Scan for the cell matching the given text and deliver its [X, Y] coordinate at center. 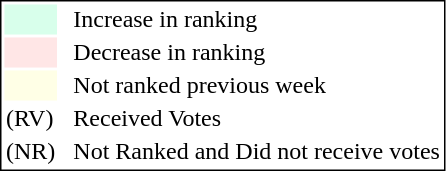
(NR) [30, 151]
Increase in ranking [257, 19]
Received Votes [257, 119]
Not ranked previous week [257, 85]
Not Ranked and Did not receive votes [257, 151]
(RV) [30, 119]
Decrease in ranking [257, 53]
